Pinpoint the cell where the given text exists, returning its (X, Y) midpoint coordinate. 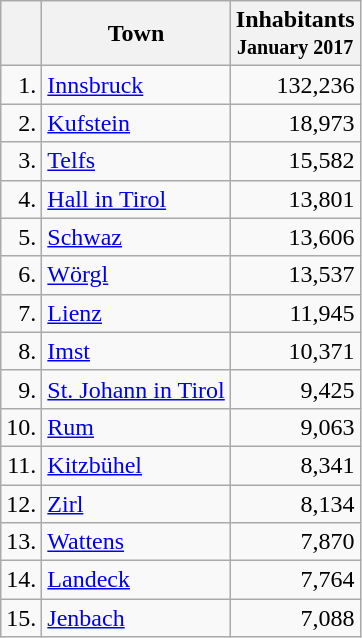
Lienz (136, 313)
Town (136, 34)
1. (22, 85)
7,088 (295, 618)
Imst (136, 351)
Telfs (136, 161)
Schwaz (136, 237)
St. Johann in Tirol (136, 389)
5. (22, 237)
13,801 (295, 199)
11. (22, 465)
8,341 (295, 465)
9. (22, 389)
132,236 (295, 85)
13,537 (295, 275)
Zirl (136, 503)
9,425 (295, 389)
Wattens (136, 542)
15,582 (295, 161)
14. (22, 580)
13. (22, 542)
Wörgl (136, 275)
Hall in Tirol (136, 199)
2. (22, 123)
Innsbruck (136, 85)
10. (22, 427)
18,973 (295, 123)
Landeck (136, 580)
8. (22, 351)
7,870 (295, 542)
11,945 (295, 313)
Jenbach (136, 618)
15. (22, 618)
Rum (136, 427)
13,606 (295, 237)
InhabitantsJanuary 2017 (295, 34)
6. (22, 275)
3. (22, 161)
4. (22, 199)
12. (22, 503)
Kitzbühel (136, 465)
8,134 (295, 503)
10,371 (295, 351)
7,764 (295, 580)
7. (22, 313)
Kufstein (136, 123)
9,063 (295, 427)
